Extract the (x, y) coordinate from the center of the cell holding the provided text.  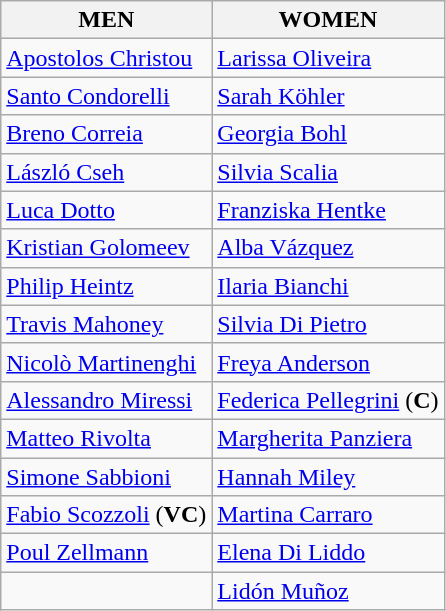
Poul Zellmann (106, 553)
Larissa Oliveira (328, 58)
Apostolos Christou (106, 58)
Alessandro Miressi (106, 400)
Matteo Rivolta (106, 438)
Simone Sabbioni (106, 477)
Santo Condorelli (106, 96)
Travis Mahoney (106, 324)
Hannah Miley (328, 477)
Silvia Di Pietro (328, 324)
Sarah Köhler (328, 96)
Lidón Muñoz (328, 591)
Ilaria Bianchi (328, 286)
Federica Pellegrini (C) (328, 400)
Kristian Golomeev (106, 248)
László Cseh (106, 172)
Elena Di Liddo (328, 553)
Philip Heintz (106, 286)
Nicolò Martinenghi (106, 362)
Freya Anderson (328, 362)
Luca Dotto (106, 210)
Fabio Scozzoli (VC) (106, 515)
MEN (106, 20)
Margherita Panziera (328, 438)
Georgia Bohl (328, 134)
Silvia Scalia (328, 172)
Breno Correia (106, 134)
Alba Vázquez (328, 248)
Martina Carraro (328, 515)
Franziska Hentke (328, 210)
WOMEN (328, 20)
